For the text-containing cell, return its midpoint in [X, Y] coordinate format. 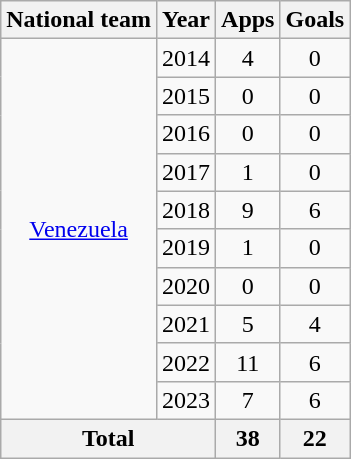
2021 [186, 324]
Goals [315, 20]
2022 [186, 362]
Total [108, 438]
2015 [186, 96]
5 [248, 324]
Apps [248, 20]
9 [248, 210]
2020 [186, 286]
11 [248, 362]
2023 [186, 400]
2019 [186, 248]
38 [248, 438]
2017 [186, 172]
2016 [186, 134]
National team [79, 20]
7 [248, 400]
2018 [186, 210]
Venezuela [79, 230]
Year [186, 20]
22 [315, 438]
2014 [186, 58]
